Scan for the cell matching the given text and deliver its (X, Y) coordinate at center. 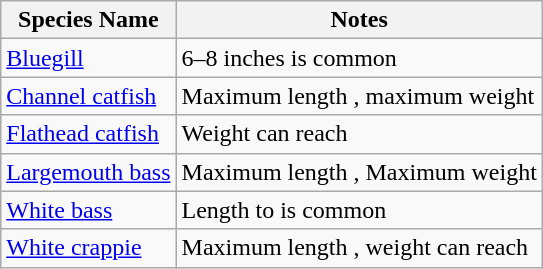
Maximum length , Maximum weight (359, 172)
Length to is common (359, 210)
Channel catfish (88, 96)
Bluegill (88, 58)
Species Name (88, 20)
Weight can reach (359, 134)
Maximum length , maximum weight (359, 96)
Notes (359, 20)
Flathead catfish (88, 134)
White crappie (88, 248)
Largemouth bass (88, 172)
6–8 inches is common (359, 58)
Maximum length , weight can reach (359, 248)
White bass (88, 210)
